Output the (x, y) coordinate of the center of the cell containing the given text.  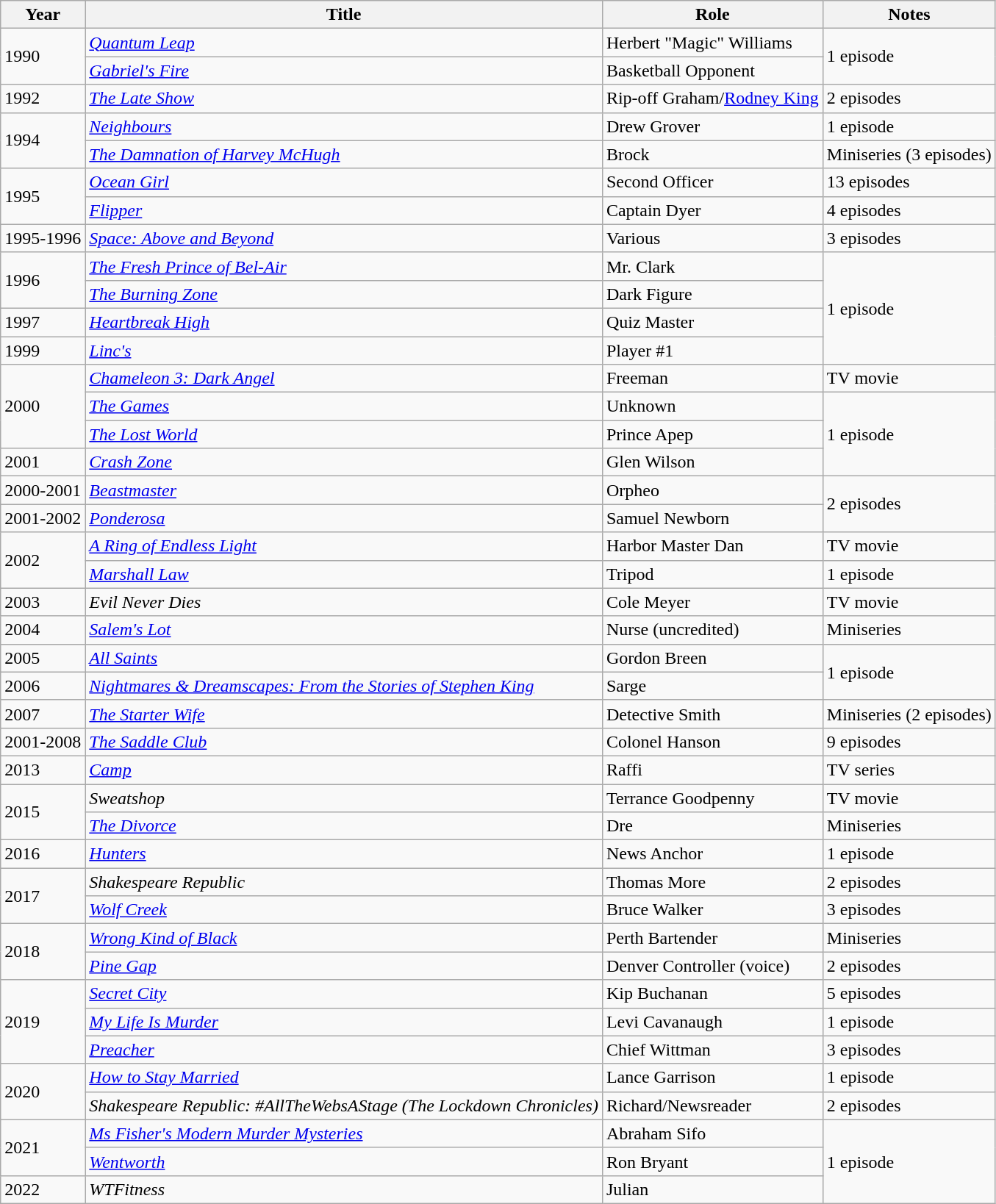
Abraham Sifo (712, 1133)
The Divorce (344, 826)
Preacher (344, 1050)
Harbor Master Dan (712, 546)
Ocean Girl (344, 182)
Richard/Newsreader (712, 1106)
Chameleon 3: Dark Angel (344, 379)
Wrong Kind of Black (344, 938)
2003 (43, 602)
Title (344, 15)
Basketball Opponent (712, 71)
Rip-off Graham/Rodney King (712, 98)
Wentworth (344, 1161)
Sarge (712, 686)
Salem's Lot (344, 630)
WTFitness (344, 1189)
Prince Apep (712, 434)
2016 (43, 854)
Role (712, 15)
Unknown (712, 406)
Dark Figure (712, 294)
Miniseries (3 episodes) (909, 154)
Bruce Walker (712, 910)
Secret City (344, 994)
TV series (909, 770)
Quiz Master (712, 322)
2001-2002 (43, 518)
Nurse (uncredited) (712, 630)
Denver Controller (voice) (712, 966)
Cole Meyer (712, 602)
1999 (43, 351)
2015 (43, 811)
Marshall Law (344, 574)
The Lost World (344, 434)
Thomas More (712, 882)
Heartbreak High (344, 322)
2022 (43, 1189)
Herbert "Magic" Williams (712, 43)
1990 (43, 57)
2001-2008 (43, 742)
Hunters (344, 854)
Ron Bryant (712, 1161)
Captain Dyer (712, 210)
The Starter Wife (344, 714)
1995 (43, 196)
Pine Gap (344, 966)
The Late Show (344, 98)
2000-2001 (43, 490)
Year (43, 15)
Evil Never Dies (344, 602)
2001 (43, 462)
Drew Grover (712, 126)
Julian (712, 1189)
2018 (43, 952)
13 episodes (909, 182)
1996 (43, 280)
2002 (43, 560)
Flipper (344, 210)
Player #1 (712, 351)
Dre (712, 826)
Chief Wittman (712, 1050)
2020 (43, 1092)
Camp (344, 770)
Shakespeare Republic (344, 882)
The Saddle Club (344, 742)
Glen Wilson (712, 462)
2019 (43, 1022)
Ponderosa (344, 518)
Levi Cavanaugh (712, 1022)
Samuel Newborn (712, 518)
1994 (43, 140)
Gabriel's Fire (344, 71)
2006 (43, 686)
Quantum Leap (344, 43)
2017 (43, 896)
Brock (712, 154)
Shakespeare Republic: #AllTheWebsAStage (The Lockdown Chronicles) (344, 1106)
2004 (43, 630)
Mr. Clark (712, 266)
A Ring of Endless Light (344, 546)
Colonel Hanson (712, 742)
Kip Buchanan (712, 994)
9 episodes (909, 742)
Terrance Goodpenny (712, 798)
Beastmaster (344, 490)
Notes (909, 15)
Freeman (712, 379)
2000 (43, 406)
Sweatshop (344, 798)
Detective Smith (712, 714)
2021 (43, 1147)
Orpheo (712, 490)
4 episodes (909, 210)
1995-1996 (43, 238)
2007 (43, 714)
Various (712, 238)
The Fresh Prince of Bel-Air (344, 266)
All Saints (344, 658)
1997 (43, 322)
5 episodes (909, 994)
Space: Above and Beyond (344, 238)
2005 (43, 658)
Tripod (712, 574)
Wolf Creek (344, 910)
1992 (43, 98)
Nightmares & Dreamscapes: From the Stories of Stephen King (344, 686)
Linc's (344, 351)
The Burning Zone (344, 294)
Perth Bartender (712, 938)
Raffi (712, 770)
How to Stay Married (344, 1078)
Ms Fisher's Modern Murder Mysteries (344, 1133)
News Anchor (712, 854)
The Games (344, 406)
Second Officer (712, 182)
2013 (43, 770)
The Damnation of Harvey McHugh (344, 154)
Crash Zone (344, 462)
Miniseries (2 episodes) (909, 714)
Gordon Breen (712, 658)
Neighbours (344, 126)
Lance Garrison (712, 1078)
My Life Is Murder (344, 1022)
